Search for the cell housing the specified text and yield its [x, y] center coordinate. 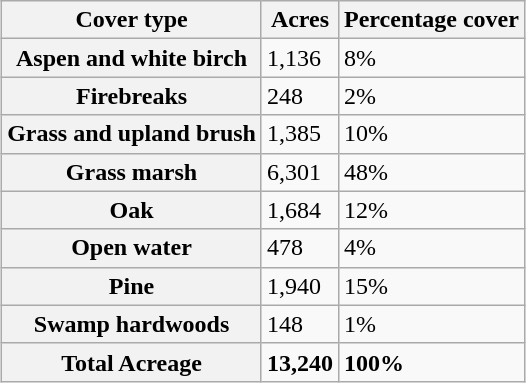
100% [432, 362]
478 [300, 248]
Aspen and white birch [132, 58]
1,940 [300, 286]
Total Acreage [132, 362]
Pine [132, 286]
15% [432, 286]
Oak [132, 210]
1,385 [300, 134]
8% [432, 58]
1% [432, 324]
10% [432, 134]
Swamp hardwoods [132, 324]
Acres [300, 20]
Grass and upland brush [132, 134]
6,301 [300, 172]
12% [432, 210]
48% [432, 172]
Firebreaks [132, 96]
13,240 [300, 362]
1,136 [300, 58]
248 [300, 96]
Open water [132, 248]
Percentage cover [432, 20]
4% [432, 248]
1,684 [300, 210]
Cover type [132, 20]
2% [432, 96]
148 [300, 324]
Grass marsh [132, 172]
